Search for the cell housing the specified text and yield its [x, y] center coordinate. 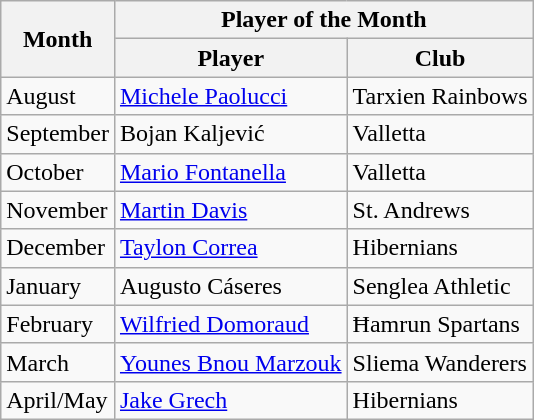
January [58, 286]
Player [230, 58]
Younes Bnou Marzouk [230, 362]
Taylon Correa [230, 248]
Player of the Month [324, 20]
March [58, 362]
Wilfried Domoraud [230, 324]
Jake Grech [230, 400]
October [58, 172]
April/May [58, 400]
Ħamrun Spartans [440, 324]
Augusto Cáseres [230, 286]
Month [58, 39]
St. Andrews [440, 210]
November [58, 210]
December [58, 248]
Mario Fontanella [230, 172]
Tarxien Rainbows [440, 96]
Club [440, 58]
August [58, 96]
Senglea Athletic [440, 286]
Bojan Kaljević [230, 134]
Michele Paolucci [230, 96]
Sliema Wanderers [440, 362]
Martin Davis [230, 210]
February [58, 324]
September [58, 134]
